Locate the cell with the specified text and output its [x, y] center coordinate. 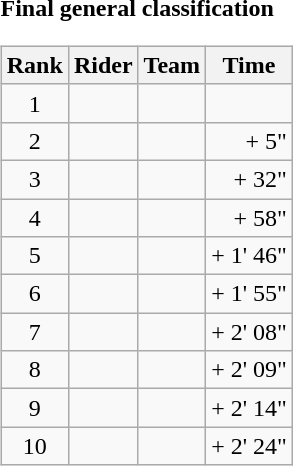
+ 1' 46" [250, 256]
+ 5" [250, 141]
2 [34, 141]
3 [34, 179]
+ 1' 55" [250, 294]
+ 2' 08" [250, 332]
+ 2' 24" [250, 446]
+ 32" [250, 179]
Time [250, 65]
+ 2' 09" [250, 370]
4 [34, 217]
8 [34, 370]
6 [34, 294]
10 [34, 446]
9 [34, 408]
Rider [103, 65]
Rank [34, 65]
Team [172, 65]
7 [34, 332]
1 [34, 103]
5 [34, 256]
+ 58" [250, 217]
+ 2' 14" [250, 408]
